Find where the given text appears and provide that cell's center as (X, Y) coordinate. 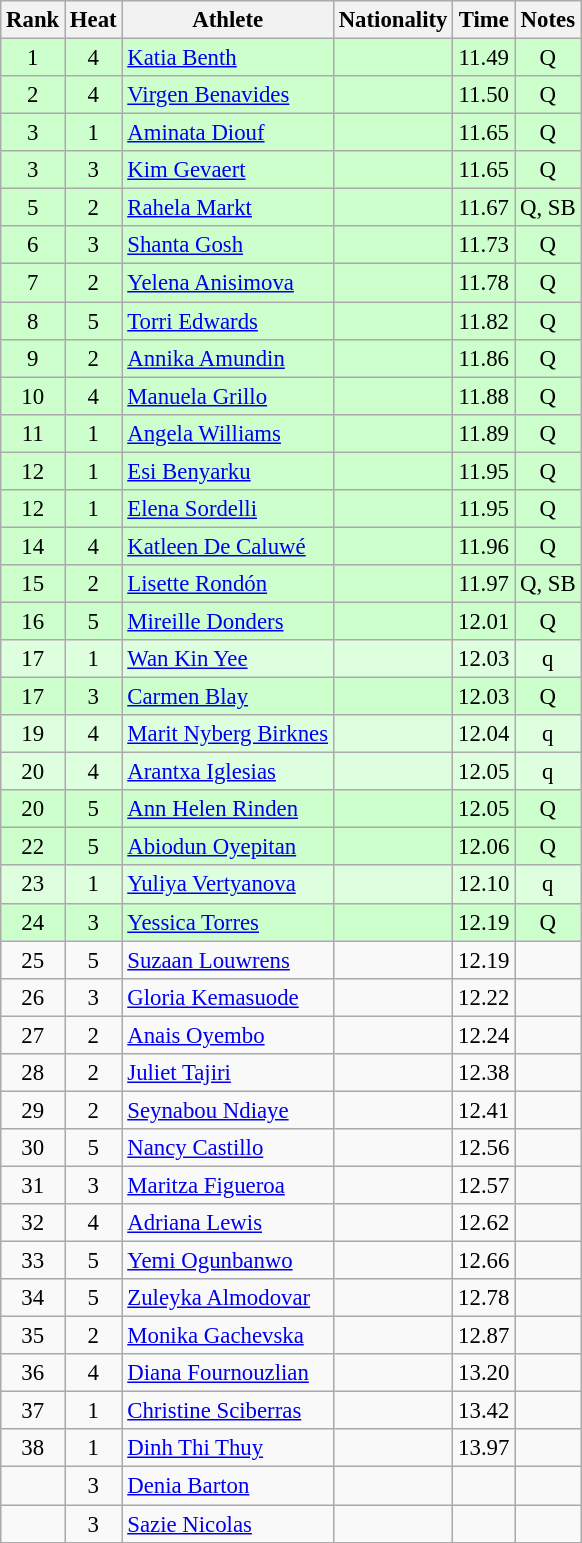
12.38 (484, 1073)
Arantxa Iglesias (228, 772)
Suzaan Louwrens (228, 960)
Denia Barton (228, 1486)
9 (33, 358)
36 (33, 1373)
Mireille Donders (228, 621)
Yuliya Vertyanova (228, 885)
Esi Benyarku (228, 471)
24 (33, 922)
12.78 (484, 1298)
37 (33, 1411)
11.86 (484, 358)
12.41 (484, 1110)
13.42 (484, 1411)
Yemi Ogunbanwo (228, 1261)
Nationality (392, 20)
Seynabou Ndiaye (228, 1110)
Nancy Castillo (228, 1148)
11.88 (484, 396)
12.04 (484, 734)
12.06 (484, 847)
Ann Helen Rinden (228, 809)
28 (33, 1073)
Carmen Blay (228, 697)
Katia Benth (228, 58)
8 (33, 321)
12.24 (484, 1035)
Notes (548, 20)
22 (33, 847)
Yelena Anisimova (228, 283)
Heat (94, 20)
11.89 (484, 433)
Annika Amundin (228, 358)
11.82 (484, 321)
23 (33, 885)
7 (33, 283)
Athlete (228, 20)
Marit Nyberg Birknes (228, 734)
11.97 (484, 584)
30 (33, 1148)
6 (33, 245)
Time (484, 20)
Elena Sordelli (228, 509)
11 (33, 433)
26 (33, 997)
16 (33, 621)
Abiodun Oyepitan (228, 847)
Angela Williams (228, 433)
Katleen De Caluwé (228, 546)
Wan Kin Yee (228, 659)
12.57 (484, 1185)
11.78 (484, 283)
12.87 (484, 1336)
Lisette Rondón (228, 584)
11.49 (484, 58)
Torri Edwards (228, 321)
34 (33, 1298)
Virgen Benavides (228, 95)
Diana Fournouzlian (228, 1373)
Christine Sciberras (228, 1411)
Zuleyka Almodovar (228, 1298)
Maritza Figueroa (228, 1185)
Rank (33, 20)
32 (33, 1223)
12.66 (484, 1261)
15 (33, 584)
Yessica Torres (228, 922)
Adriana Lewis (228, 1223)
Manuela Grillo (228, 396)
13.20 (484, 1373)
38 (33, 1449)
12.22 (484, 997)
33 (33, 1261)
Rahela Markt (228, 208)
Anais Oyembo (228, 1035)
Aminata Diouf (228, 133)
Kim Gevaert (228, 170)
12.01 (484, 621)
Juliet Tajiri (228, 1073)
27 (33, 1035)
12.10 (484, 885)
10 (33, 396)
14 (33, 546)
35 (33, 1336)
13.97 (484, 1449)
Monika Gachevska (228, 1336)
31 (33, 1185)
Gloria Kemasuode (228, 997)
Sazie Nicolas (228, 1524)
Shanta Gosh (228, 245)
11.50 (484, 95)
19 (33, 734)
12.62 (484, 1223)
11.96 (484, 546)
11.67 (484, 208)
29 (33, 1110)
12.56 (484, 1148)
25 (33, 960)
Dinh Thi Thuy (228, 1449)
11.73 (484, 245)
